Identify which cell holds the provided text, then report its (x, y) central coordinate. 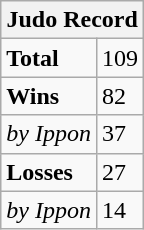
Wins (49, 96)
37 (120, 134)
Total (49, 58)
14 (120, 210)
Losses (49, 172)
27 (120, 172)
109 (120, 58)
Judo Record (72, 20)
82 (120, 96)
